Extract the [X, Y] coordinate from the center of the cell holding the provided text.  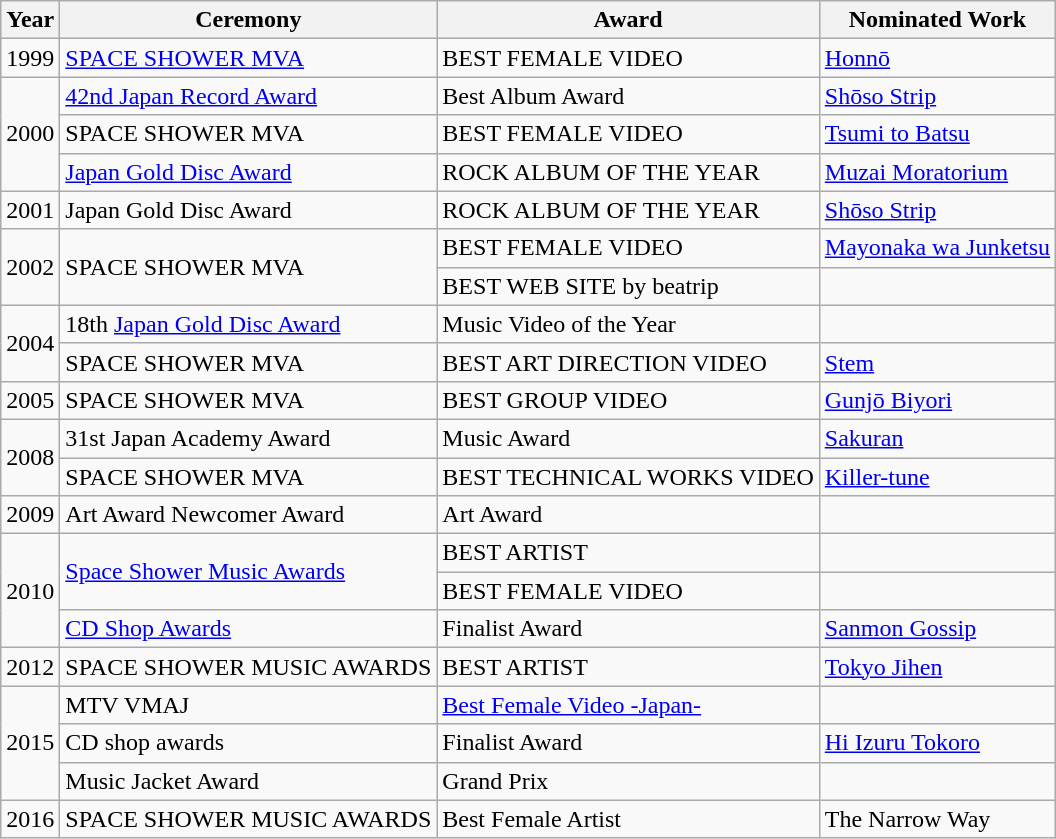
2015 [30, 743]
Music Video of the Year [628, 324]
BEST WEB SITE by beatrip [628, 286]
Music Award [628, 438]
Music Jacket Award [248, 781]
18th Japan Gold Disc Award [248, 324]
Honnō [937, 58]
Year [30, 20]
2016 [30, 819]
1999 [30, 58]
Sanmon Gossip [937, 629]
Killer-tune [937, 477]
Stem [937, 362]
Ceremony [248, 20]
Hi Izuru Tokoro [937, 743]
Tokyo Jihen [937, 667]
2010 [30, 591]
Art Award [628, 515]
2008 [30, 457]
MTV VMAJ [248, 705]
BEST TECHNICAL WORKS VIDEO [628, 477]
Award [628, 20]
Mayonaka wa Junketsu [937, 248]
31st Japan Academy Award [248, 438]
Grand Prix [628, 781]
Best Female Video -Japan- [628, 705]
Best Female Artist [628, 819]
2000 [30, 134]
Gunjō Biyori [937, 400]
Art Award Newcomer Award [248, 515]
2004 [30, 343]
Nominated Work [937, 20]
The Narrow Way [937, 819]
42nd Japan Record Award [248, 96]
Best Album Award [628, 96]
BEST ART DIRECTION VIDEO [628, 362]
2002 [30, 267]
Muzai Moratorium [937, 172]
CD shop awards [248, 743]
2012 [30, 667]
Sakuran [937, 438]
2009 [30, 515]
Tsumi to Batsu [937, 134]
BEST GROUP VIDEO [628, 400]
2005 [30, 400]
Space Shower Music Awards [248, 572]
2001 [30, 210]
CD Shop Awards [248, 629]
